Scan for the cell matching the given text and deliver its [x, y] coordinate at center. 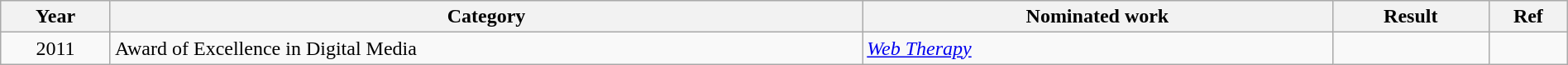
Award of Excellence in Digital Media [486, 48]
Ref [1528, 17]
Web Therapy [1097, 48]
2011 [56, 48]
Category [486, 17]
Nominated work [1097, 17]
Result [1411, 17]
Year [56, 17]
